Determine the [X, Y] coordinate at the center of the cell enclosing the given text.  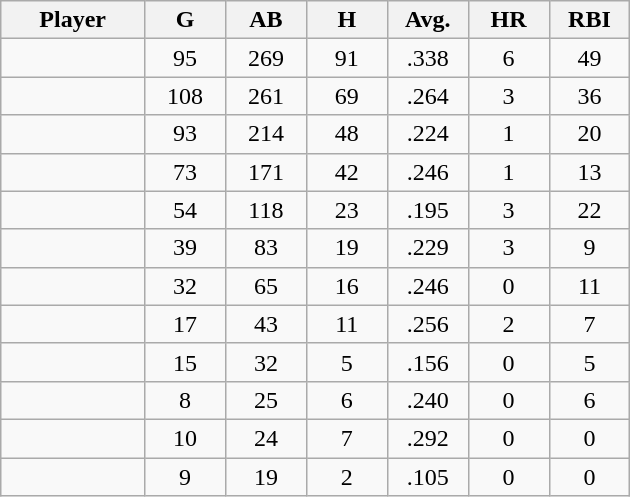
261 [266, 96]
G [186, 20]
83 [266, 248]
10 [186, 438]
118 [266, 210]
15 [186, 362]
.156 [428, 362]
25 [266, 400]
.292 [428, 438]
24 [266, 438]
20 [590, 134]
.264 [428, 96]
23 [346, 210]
HR [508, 20]
Player [73, 20]
93 [186, 134]
RBI [590, 20]
73 [186, 172]
214 [266, 134]
H [346, 20]
43 [266, 324]
13 [590, 172]
39 [186, 248]
.240 [428, 400]
36 [590, 96]
95 [186, 58]
65 [266, 286]
108 [186, 96]
16 [346, 286]
91 [346, 58]
.256 [428, 324]
.224 [428, 134]
48 [346, 134]
Avg. [428, 20]
.195 [428, 210]
171 [266, 172]
.105 [428, 477]
8 [186, 400]
17 [186, 324]
69 [346, 96]
.229 [428, 248]
269 [266, 58]
AB [266, 20]
42 [346, 172]
54 [186, 210]
22 [590, 210]
.338 [428, 58]
49 [590, 58]
